Provide the (x, y) coordinate of the cell's center where the given text is located.  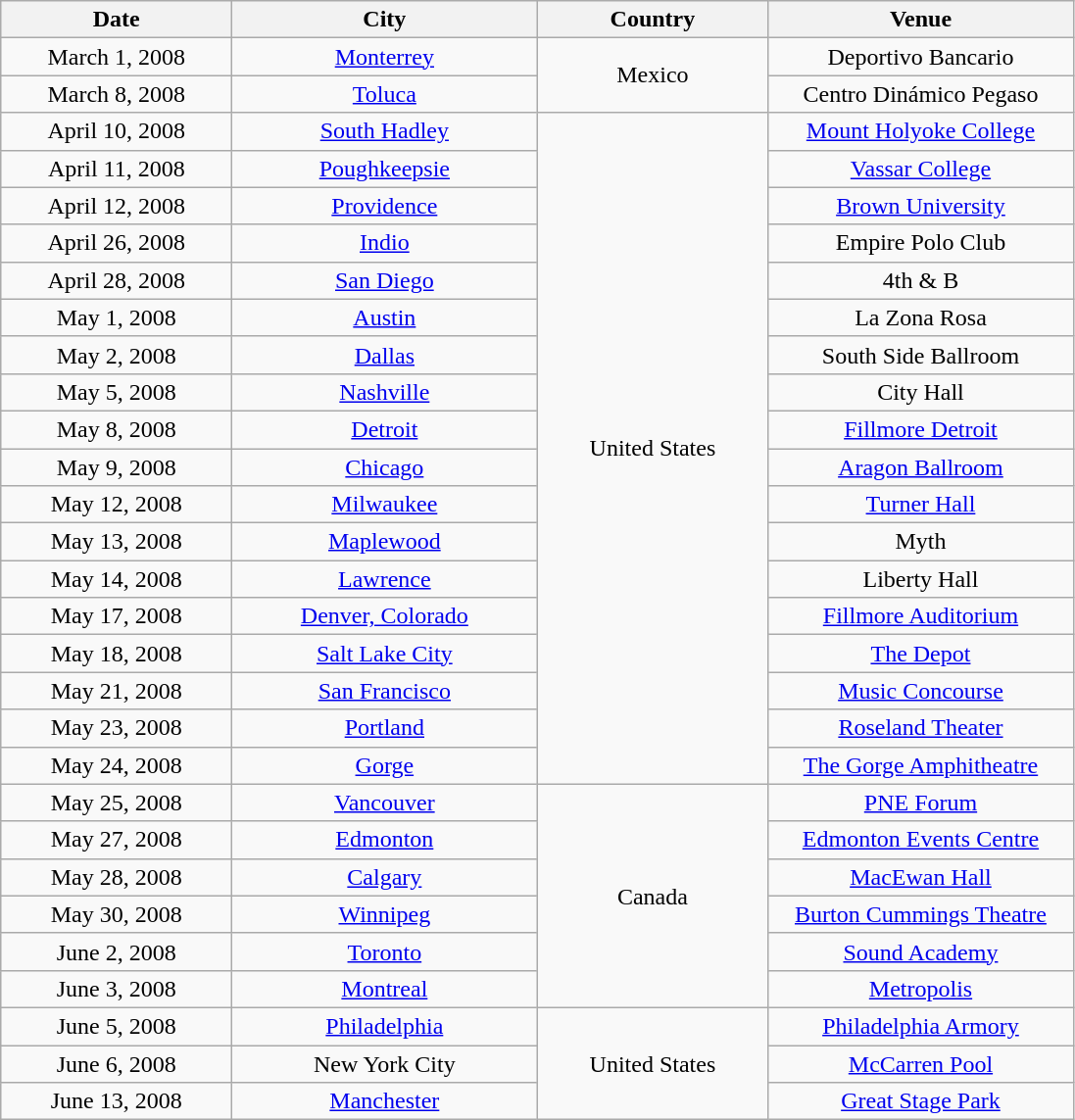
May 17, 2008 (117, 616)
June 6, 2008 (117, 1063)
May 2, 2008 (117, 355)
Date (117, 20)
May 12, 2008 (117, 505)
May 25, 2008 (117, 803)
City (384, 20)
South Hadley (384, 131)
South Side Ballroom (921, 355)
Liberty Hall (921, 579)
Brown University (921, 206)
Metropolis (921, 989)
Chicago (384, 467)
McCarren Pool (921, 1063)
Turner Hall (921, 505)
Philadelphia (384, 1026)
May 8, 2008 (117, 429)
Fillmore Auditorium (921, 616)
Toluca (384, 94)
Monterrey (384, 57)
Roseland Theater (921, 728)
Nashville (384, 392)
Canada (653, 896)
Calgary (384, 877)
June 2, 2008 (117, 951)
4th & B (921, 280)
Toronto (384, 951)
Milwaukee (384, 505)
Winnipeg (384, 914)
May 18, 2008 (117, 654)
May 5, 2008 (117, 392)
June 5, 2008 (117, 1026)
Edmonton Events Centre (921, 840)
The Gorge Amphitheatre (921, 765)
Aragon Ballroom (921, 467)
Portland (384, 728)
May 1, 2008 (117, 317)
La Zona Rosa (921, 317)
June 3, 2008 (117, 989)
May 27, 2008 (117, 840)
Denver, Colorado (384, 616)
Dallas (384, 355)
San Diego (384, 280)
Mexico (653, 75)
Fillmore Detroit (921, 429)
MacEwan Hall (921, 877)
April 28, 2008 (117, 280)
May 28, 2008 (117, 877)
Burton Cummings Theatre (921, 914)
Myth (921, 542)
Mount Holyoke College (921, 131)
May 23, 2008 (117, 728)
June 13, 2008 (117, 1101)
Detroit (384, 429)
Edmonton (384, 840)
New York City (384, 1063)
Salt Lake City (384, 654)
May 14, 2008 (117, 579)
Venue (921, 20)
April 11, 2008 (117, 169)
Centro Dinámico Pegaso (921, 94)
Deportivo Bancario (921, 57)
April 10, 2008 (117, 131)
May 13, 2008 (117, 542)
Music Concourse (921, 691)
Lawrence (384, 579)
May 24, 2008 (117, 765)
Manchester (384, 1101)
April 26, 2008 (117, 243)
Vassar College (921, 169)
The Depot (921, 654)
PNE Forum (921, 803)
May 30, 2008 (117, 914)
Gorge (384, 765)
May 9, 2008 (117, 467)
Philadelphia Armory (921, 1026)
April 12, 2008 (117, 206)
Empire Polo Club (921, 243)
Poughkeepsie (384, 169)
San Francisco (384, 691)
March 1, 2008 (117, 57)
Sound Academy (921, 951)
Indio (384, 243)
May 21, 2008 (117, 691)
Country (653, 20)
March 8, 2008 (117, 94)
Austin (384, 317)
City Hall (921, 392)
Montreal (384, 989)
Vancouver (384, 803)
Great Stage Park (921, 1101)
Providence (384, 206)
Maplewood (384, 542)
